From the cell containing the given text, extract its center point as [X, Y] coordinate. 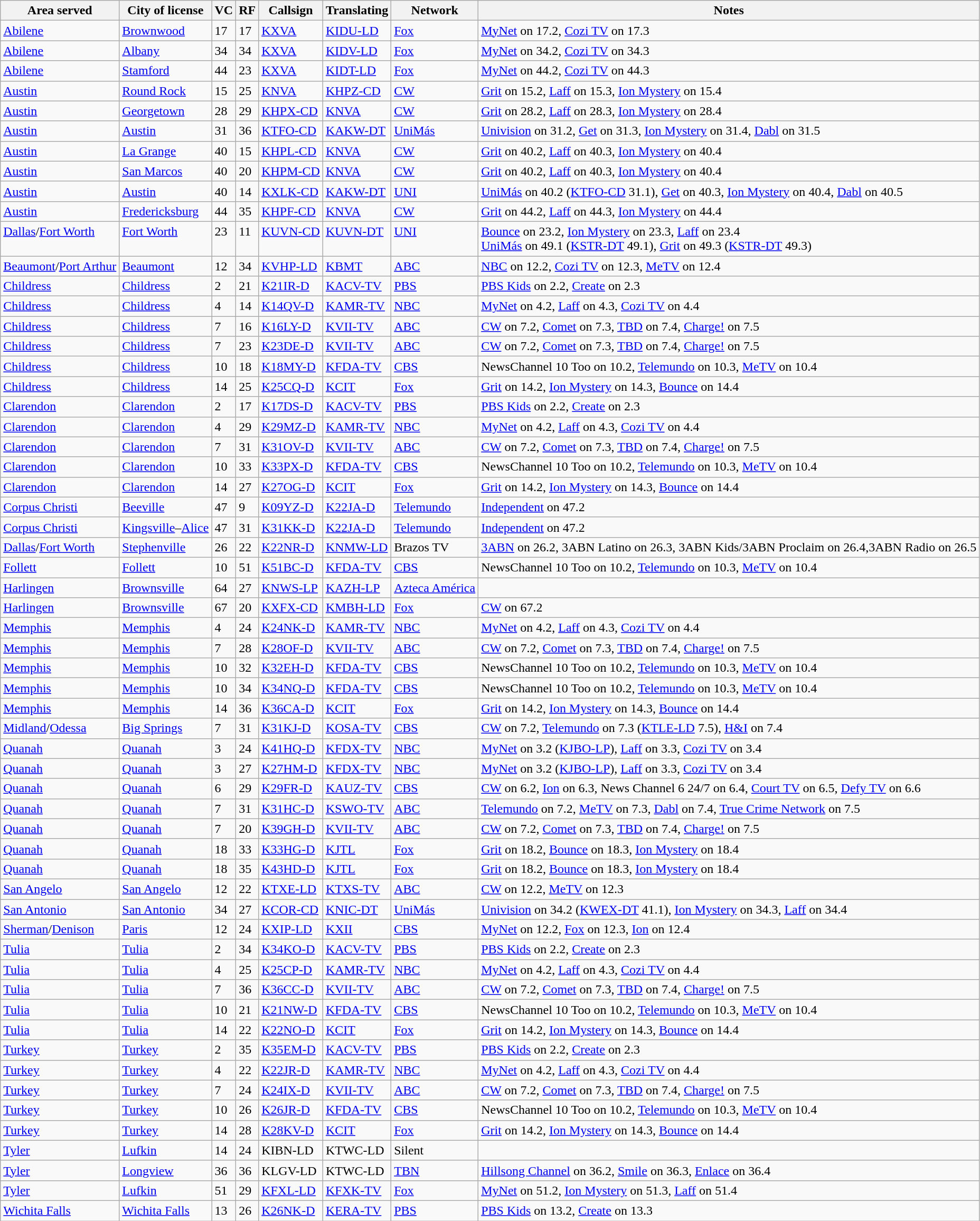
KLGV-LD [291, 1170]
K31KK-D [291, 527]
Area served [60, 11]
Fort Worth [166, 239]
KSWO-TV [357, 809]
KCOR-CD [291, 909]
K26JR-D [291, 1110]
KIDU-LD [357, 31]
K25CP-D [291, 970]
Stamford [166, 71]
K27HM-D [291, 768]
K29FR-D [291, 788]
San Marcos [166, 171]
Brownwood [166, 31]
KAUZ-TV [357, 788]
KXLK-CD [291, 191]
Sherman/Denison [60, 929]
RF [247, 11]
K35EM-D [291, 1050]
Big Springs [166, 728]
MyNet on 17.2, Cozi TV on 17.3 [729, 31]
PBS Kids on 13.2, Create on 13.3 [729, 1210]
KXII [357, 929]
KHPM-CD [291, 171]
KNWS-LP [291, 588]
Hillsong Channel on 36.2, Smile on 36.3, Enlace on 36.4 [729, 1170]
KFXL-LD [291, 1190]
Callsign [291, 11]
K25CQ-D [291, 387]
La Grange [166, 151]
KHPX-CD [291, 111]
K28OF-D [291, 648]
Silent [435, 1150]
KTFO-CD [291, 131]
Univision on 34.2 (KWEX-DT 41.1), Ion Mystery on 34.3, Laff on 34.4 [729, 909]
K14QV-D [291, 306]
K33HG-D [291, 849]
9 [247, 507]
KIDV-LD [357, 51]
K27OG-D [291, 487]
CW on 7.2, Telemundo on 7.3 (KTLE-LD 7.5), H&I on 7.4 [729, 728]
K39GH-D [291, 829]
K22NO-D [291, 1030]
City of license [166, 11]
KXIP-LD [291, 929]
Stephenville [166, 547]
K22JR-D [291, 1070]
K31HC-D [291, 809]
KHPL-CD [291, 151]
KOSA-TV [357, 728]
KBMT [357, 266]
KNMW-LD [357, 547]
K22NR-D [291, 547]
K18MY-D [291, 367]
K33PX-D [291, 467]
K32EH-D [291, 668]
11 [247, 239]
CW on 67.2 [729, 608]
K26NK-D [291, 1210]
KFXK-TV [357, 1190]
Beaumont [166, 266]
Brazos TV [435, 547]
Grit on 28.2, Laff on 28.3, Ion Mystery on 28.4 [729, 111]
6 [224, 788]
Paris [166, 929]
K34NQ-D [291, 688]
KXFX-CD [291, 608]
K31KJ-D [291, 728]
CW on 6.2, Ion on 6.3, News Channel 6 24/7 on 6.4, Court TV on 6.5, Defy TV on 6.6 [729, 788]
K43HD-D [291, 869]
KIDT-LD [357, 71]
16 [247, 326]
Albany [166, 51]
K28KV-D [291, 1130]
K31OV-D [291, 447]
MyNet on 44.2, Cozi TV on 44.3 [729, 71]
K23DE-D [291, 346]
Network [435, 11]
MyNet on 12.2, Fox on 12.3, Ion on 12.4 [729, 929]
Univision on 31.2, Get on 31.3, Ion Mystery on 31.4, Dabl on 31.5 [729, 131]
Telemundo on 7.2, MeTV on 7.3, Dabl on 7.4, True Crime Network on 7.5 [729, 809]
KTXE-LD [291, 889]
KUVN-CD [291, 239]
Beaumont/Port Arthur [60, 266]
K24IX-D [291, 1090]
KERA-TV [357, 1210]
Notes [729, 11]
Beeville [166, 507]
K29MZ-D [291, 427]
13 [224, 1210]
Fredericksburg [166, 211]
UniMás on 40.2 (KTFO-CD 31.1), Get on 40.3, Ion Mystery on 40.4, Dabl on 40.5 [729, 191]
32 [247, 668]
Grit on 44.2, Laff on 44.3, Ion Mystery on 44.4 [729, 211]
K36CC-D [291, 990]
KUVN-DT [357, 239]
VC [224, 11]
Midland/Odessa [60, 728]
KHPZ-CD [357, 91]
MyNet on 51.2, Ion Mystery on 51.3, Laff on 51.4 [729, 1190]
K16LY-D [291, 326]
KTXS-TV [357, 889]
K41HQ-D [291, 748]
Longview [166, 1170]
K17DS-D [291, 407]
3ABN on 26.2, 3ABN Latino on 26.3, 3ABN Kids/3ABN Proclaim on 26.4,3ABN Radio on 26.5 [729, 547]
K36CA-D [291, 708]
KVHP-LD [291, 266]
TBN [435, 1170]
K24NK-D [291, 628]
KAZH-LP [357, 588]
Kingsville–Alice [166, 527]
Georgetown [166, 111]
K21IR-D [291, 286]
Grit on 15.2, Laff on 15.3, Ion Mystery on 15.4 [729, 91]
Azteca América [435, 588]
KIBN-LD [291, 1150]
KMBH-LD [357, 608]
Bounce on 23.2, Ion Mystery on 23.3, Laff on 23.4UniMás on 49.1 (KSTR-DT 49.1), Grit on 49.3 (KSTR-DT 49.3) [729, 239]
64 [224, 588]
CW on 12.2, MeTV on 12.3 [729, 889]
67 [224, 608]
Translating [357, 11]
KNIC-DT [357, 909]
K34KO-D [291, 950]
K51BC-D [291, 567]
NBC on 12.2, Cozi TV on 12.3, MeTV on 12.4 [729, 266]
MyNet on 34.2, Cozi TV on 34.3 [729, 51]
KHPF-CD [291, 211]
Round Rock [166, 91]
K21NW-D [291, 1010]
K09YZ-D [291, 507]
